Return the [X, Y] coordinate for the center point of the cell that contains the specified text.  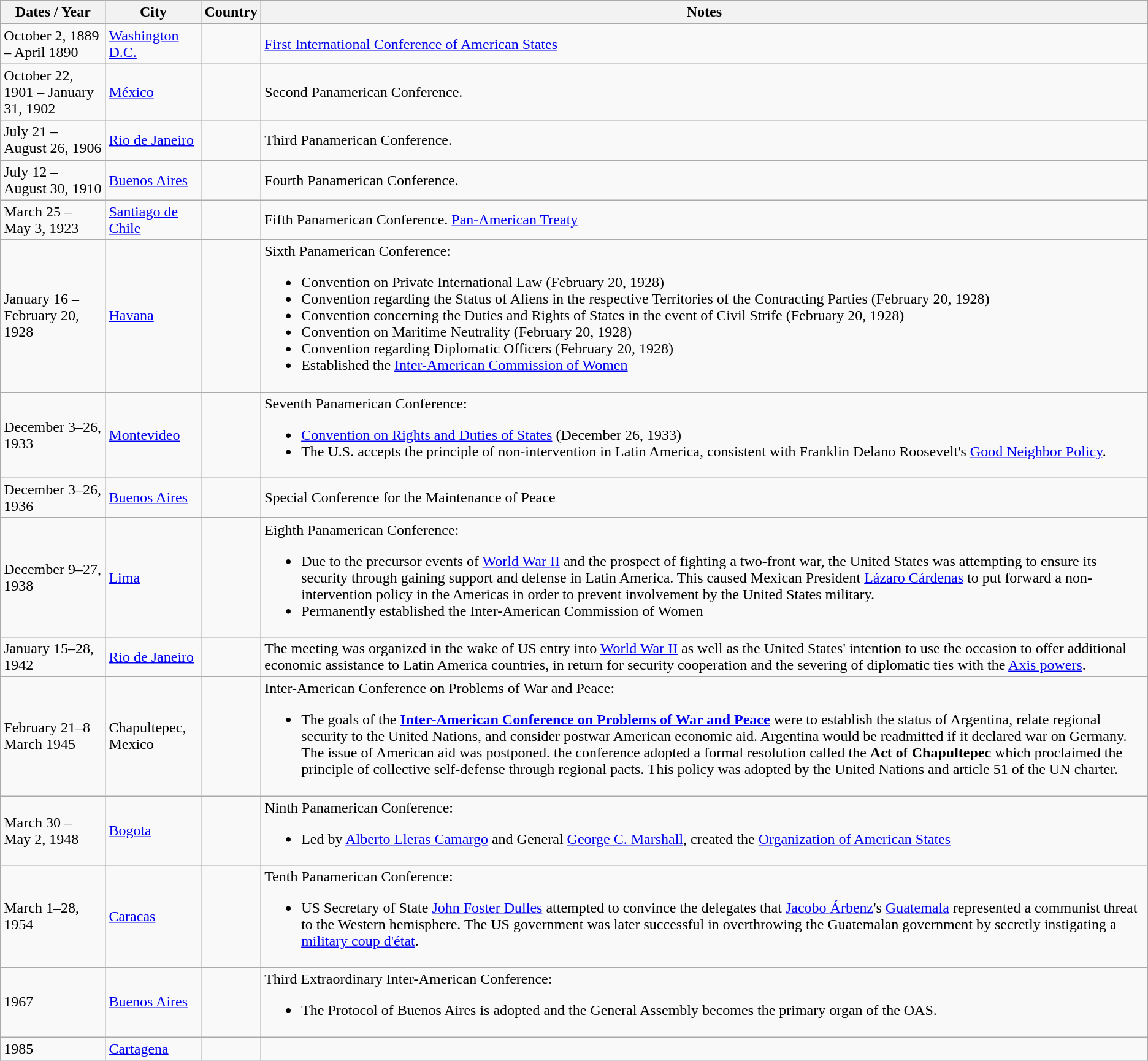
February 21–8 March 1945 [53, 736]
Fourth Panamerican Conference. [705, 180]
Special Conference for the Maintenance of Peace [705, 498]
Caracas [153, 916]
First International Conference of American States [705, 44]
December 3–26, 1933 [53, 435]
Montevideo [153, 435]
Dates / Year [53, 12]
Fifth Panamerican Conference. Pan-American Treaty [705, 220]
March 30 – May 2, 1948 [53, 830]
Havana [153, 316]
December 3–26, 1936 [53, 498]
City [153, 12]
1967 [53, 1002]
Lima [153, 577]
October 22, 1901 – January 31, 1902 [53, 92]
México [153, 92]
October 2, 1889 – April 1890 [53, 44]
July 21 – August 26, 1906 [53, 140]
Third Panamerican Conference. [705, 140]
1985 [53, 1049]
Country [231, 12]
Cartagena [153, 1049]
January 15–28, 1942 [53, 656]
Second Panamerican Conference. [705, 92]
March 1–28, 1954 [53, 916]
January 16 – February 20, 1928 [53, 316]
Ninth Panamerican Conference:Led by Alberto Lleras Camargo and General George C. Marshall, created the Organization of American States [705, 830]
March 25 – May 3, 1923 [53, 220]
Third Extraordinary Inter-American Conference:The Protocol of Buenos Aires is adopted and the General Assembly becomes the primary organ of the OAS. [705, 1002]
December 9–27, 1938 [53, 577]
Chapultepec, Mexico [153, 736]
Notes [705, 12]
Santiago de Chile [153, 220]
Bogota [153, 830]
July 12 – August 30, 1910 [53, 180]
Washington D.C. [153, 44]
